From the cell containing the given text, extract its center point as (x, y) coordinate. 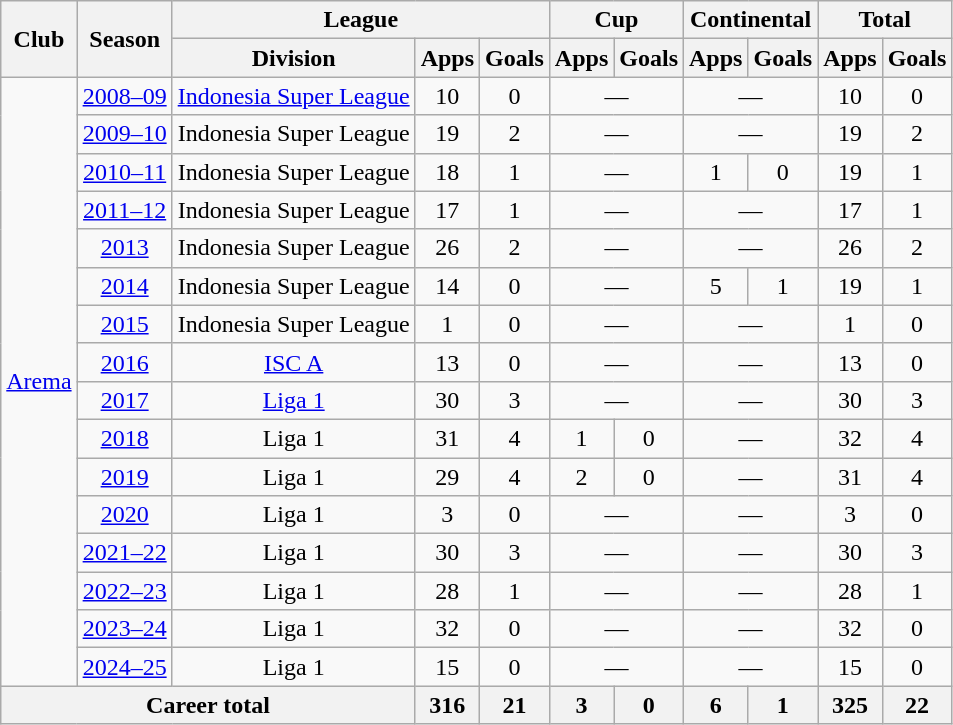
2014 (124, 286)
2017 (124, 400)
22 (917, 705)
2016 (124, 362)
2023–24 (124, 629)
2020 (124, 515)
6 (716, 705)
2024–25 (124, 667)
Division (294, 58)
2010–11 (124, 172)
League (360, 20)
18 (447, 172)
Club (39, 39)
2008–09 (124, 96)
ISC A (294, 362)
2021–22 (124, 553)
Season (124, 39)
2009–10 (124, 134)
2018 (124, 438)
Arema (39, 382)
Cup (616, 20)
2015 (124, 324)
5 (716, 286)
2011–12 (124, 210)
316 (447, 705)
Continental (751, 20)
2013 (124, 248)
Career total (208, 705)
Total (885, 20)
21 (515, 705)
2019 (124, 477)
29 (447, 477)
325 (850, 705)
2022–23 (124, 591)
14 (447, 286)
